Determine the (X, Y) coordinate at the center of the cell enclosing the given text.  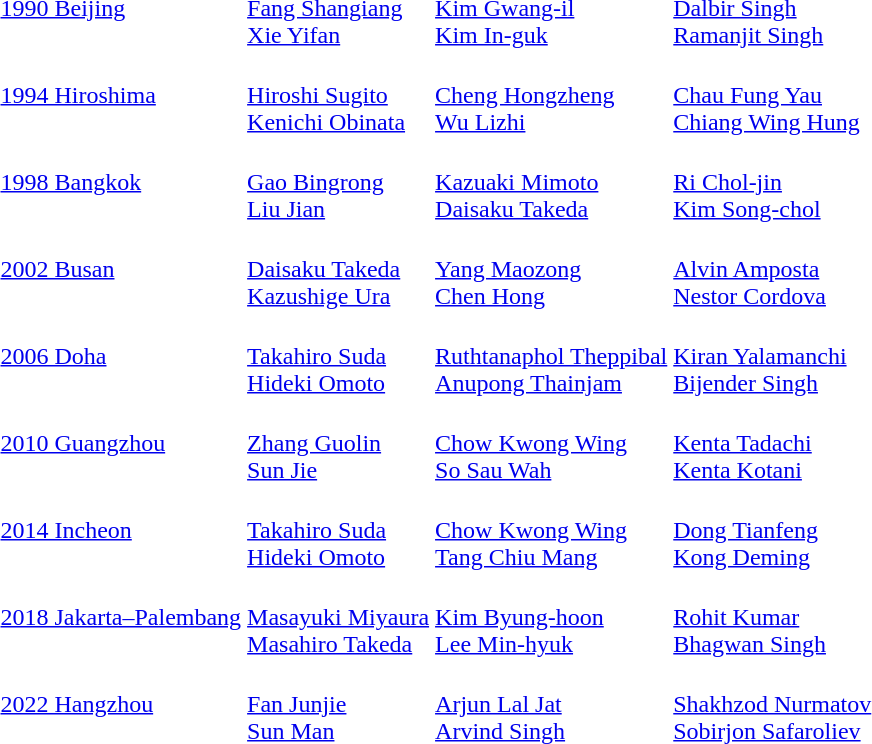
Masayuki MiyauraMasahiro Takeda (338, 617)
Zhang GuolinSun Jie (338, 443)
Kazuaki MimotoDaisaku Takeda (552, 182)
Daisaku TakedaKazushige Ura (338, 269)
Gao BingrongLiu Jian (338, 182)
Chow Kwong WingTang Chiu Mang (552, 530)
Ruthtanaphol TheppibalAnupong Thainjam (552, 356)
Kim Byung-hoonLee Min-hyuk (552, 617)
Chow Kwong WingSo Sau Wah (552, 443)
Yang MaozongChen Hong (552, 269)
Hiroshi SugitoKenichi Obinata (338, 95)
Cheng HongzhengWu Lizhi (552, 95)
